Find where the given text appears and provide that cell's center as [x, y] coordinate. 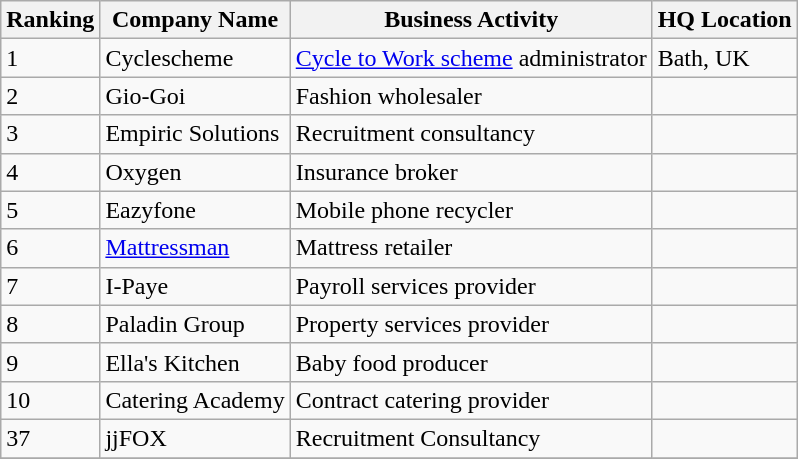
Eazyfone [195, 210]
37 [50, 438]
Company Name [195, 20]
Recruitment consultancy [471, 134]
8 [50, 324]
1 [50, 58]
10 [50, 400]
9 [50, 362]
Ella's Kitchen [195, 362]
Insurance broker [471, 172]
Catering Academy [195, 400]
jjFOX [195, 438]
2 [50, 96]
6 [50, 248]
Paladin Group [195, 324]
Gio-Goi [195, 96]
Property services provider [471, 324]
I-Paye [195, 286]
Payroll services provider [471, 286]
Ranking [50, 20]
Recruitment Consultancy [471, 438]
Mattressman [195, 248]
Empiric Solutions [195, 134]
Baby food producer [471, 362]
7 [50, 286]
HQ Location [724, 20]
Fashion wholesaler [471, 96]
3 [50, 134]
Contract catering provider [471, 400]
Bath, UK [724, 58]
Oxygen [195, 172]
Cyclescheme [195, 58]
Mobile phone recycler [471, 210]
Business Activity [471, 20]
Cycle to Work scheme administrator [471, 58]
4 [50, 172]
Mattress retailer [471, 248]
5 [50, 210]
